Extract the (X, Y) coordinate from the center of the cell holding the provided text.  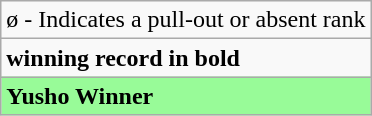
ø - Indicates a pull-out or absent rank (186, 20)
Yusho Winner (186, 96)
winning record in bold (186, 58)
